Pinpoint the cell where the given text exists, returning its (X, Y) midpoint coordinate. 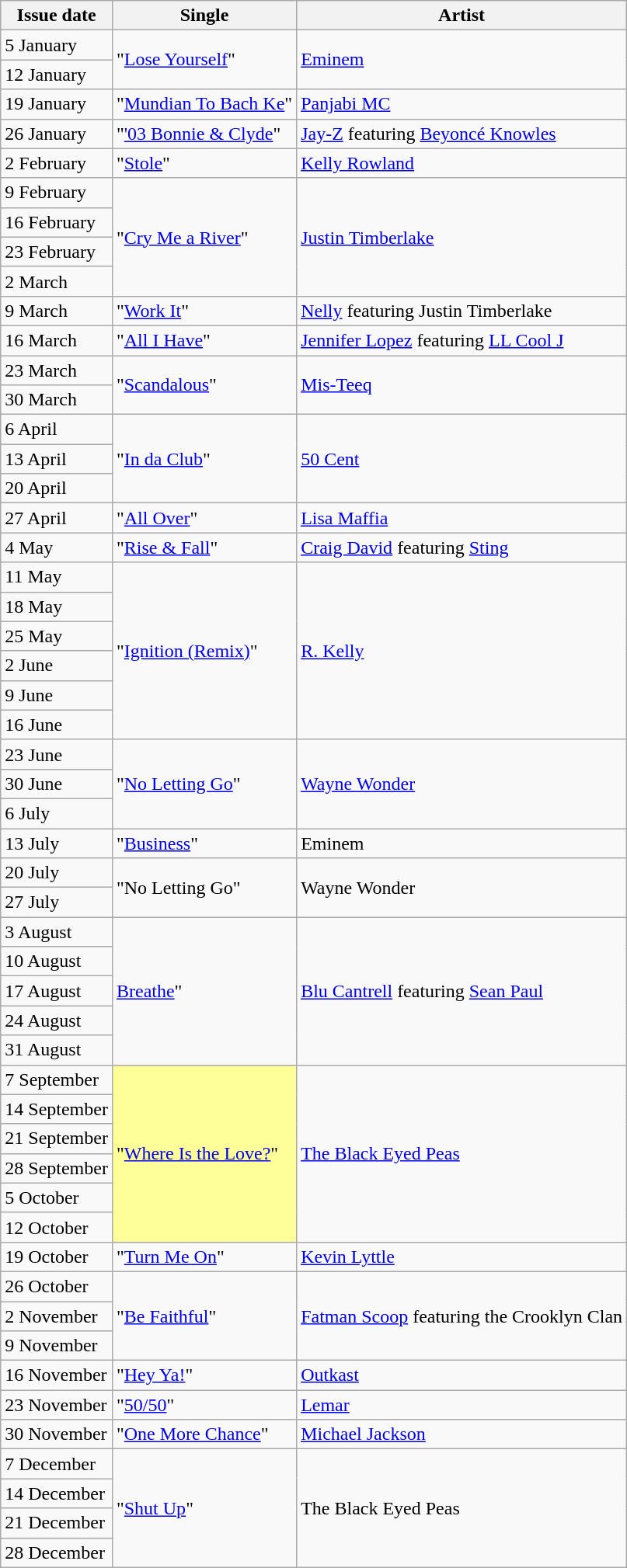
20 April (57, 488)
2 November (57, 1316)
23 March (57, 370)
26 January (57, 134)
12 January (57, 75)
14 September (57, 1109)
Outkast (462, 1375)
Mis-Teeq (462, 385)
13 July (57, 843)
13 April (57, 459)
Panjabi MC (462, 104)
23 February (57, 252)
27 July (57, 902)
"50/50" (204, 1405)
"All Over" (204, 518)
50 Cent (462, 459)
24 August (57, 1020)
16 June (57, 725)
"Be Faithful" (204, 1316)
Jennifer Lopez featuring LL Cool J (462, 340)
30 November (57, 1434)
9 February (57, 193)
6 July (57, 813)
"Hey Ya!" (204, 1375)
6 April (57, 429)
16 February (57, 222)
Kelly Rowland (462, 163)
27 April (57, 518)
"One More Chance" (204, 1434)
Artist (462, 16)
14 December (57, 1493)
2 March (57, 281)
"'03 Bonnie & Clyde" (204, 134)
3 August (57, 932)
23 November (57, 1405)
"Scandalous" (204, 385)
12 October (57, 1227)
Lemar (462, 1405)
R. Kelly (462, 651)
16 November (57, 1375)
Blu Cantrell featuring Sean Paul (462, 991)
4 May (57, 548)
20 July (57, 873)
"Shut Up" (204, 1508)
"Cry Me a River" (204, 237)
7 December (57, 1464)
19 January (57, 104)
10 August (57, 961)
26 October (57, 1286)
"Work It" (204, 311)
Kevin Lyttle (462, 1257)
11 May (57, 577)
Lisa Maffia (462, 518)
"Turn Me On" (204, 1257)
9 November (57, 1346)
Jay-Z featuring Beyoncé Knowles (462, 134)
Justin Timberlake (462, 237)
21 September (57, 1139)
"Rise & Fall" (204, 548)
2 June (57, 666)
"Ignition (Remix)" (204, 651)
16 March (57, 340)
18 May (57, 607)
9 June (57, 695)
9 March (57, 311)
17 August (57, 991)
Issue date (57, 16)
Breathe" (204, 991)
31 August (57, 1050)
"In da Club" (204, 459)
28 September (57, 1168)
"All I Have" (204, 340)
Craig David featuring Sting (462, 548)
28 December (57, 1552)
"Where Is the Love?" (204, 1153)
"Mundian To Bach Ke" (204, 104)
Single (204, 16)
"Lose Yourself" (204, 60)
2 February (57, 163)
19 October (57, 1257)
5 January (57, 45)
30 June (57, 784)
"Business" (204, 843)
"Stole" (204, 163)
5 October (57, 1198)
30 March (57, 400)
25 May (57, 636)
Fatman Scoop featuring the Crooklyn Clan (462, 1316)
Nelly featuring Justin Timberlake (462, 311)
21 December (57, 1523)
23 June (57, 754)
Michael Jackson (462, 1434)
7 September (57, 1080)
